Pinpoint the cell where the given text exists, returning its (x, y) midpoint coordinate. 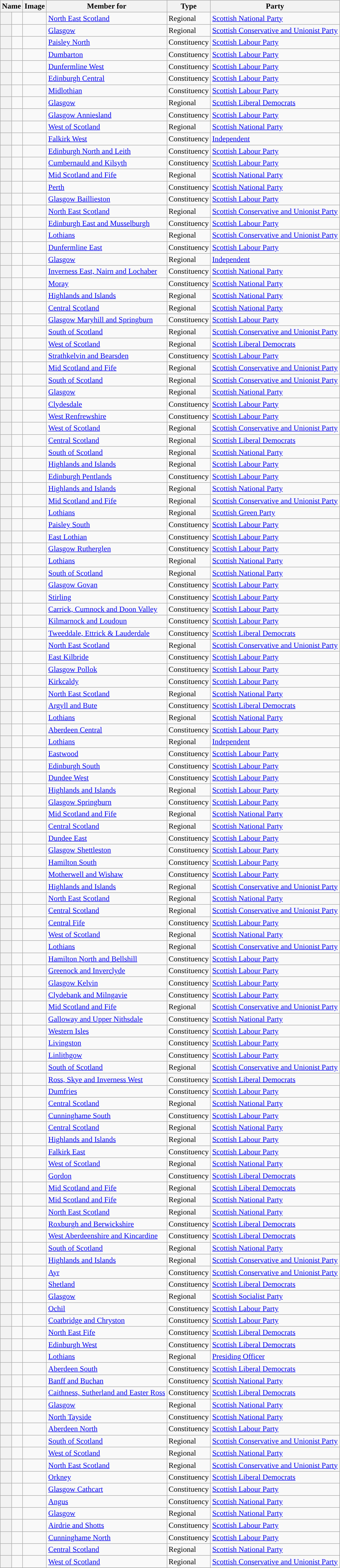
Glasgow Govan (107, 585)
Type (189, 6)
Tweeddale, Ettrick & Lauderdale (107, 633)
Edinburgh West (107, 1345)
Falkirk West (107, 139)
Cunninghame North (107, 1538)
Ayr (107, 1272)
Glasgow Rutherglen (107, 549)
Galloway and Upper Nithsdale (107, 1019)
Glasgow Baillieston (107, 199)
Glasgow Springburn (107, 802)
Motherwell and Wishaw (107, 874)
Western Isles (107, 1031)
Hamilton North and Bellshill (107, 959)
Member for (107, 6)
Edinburgh North and Leith (107, 151)
Hamilton South (107, 862)
Edinburgh Central (107, 79)
Glasgow Kelvin (107, 983)
Aberdeen South (107, 1369)
Roxburgh and Berwickshire (107, 1224)
Edinburgh South (107, 766)
Presiding Officer (275, 1357)
Eastwood (107, 754)
Midlothian (107, 91)
Paisley North (107, 42)
Glasgow Cathcart (107, 1489)
Glasgow Maryhill and Springburn (107, 320)
Aberdeen North (107, 1429)
Glasgow Anniesland (107, 115)
West Aberdeenshire and Kincardine (107, 1236)
Strathkelvin and Bearsden (107, 356)
Moray (107, 284)
Orkney (107, 1477)
Banff and Buchan (107, 1381)
Scottish Socialist Party (275, 1296)
Edinburgh East and Musselburgh (107, 223)
Shetland (107, 1284)
Gordon (107, 1176)
Kirkcaldy (107, 681)
Central Fife (107, 923)
East Lothian (107, 537)
Perth (107, 187)
Glasgow Pollok (107, 669)
Dumbarton (107, 54)
West Renfrewshire (107, 416)
Kilmarnock and Loudoun (107, 621)
Clydesdale (107, 404)
Dumfries (107, 1091)
Coatbridge and Chryston (107, 1321)
Dunfermline East (107, 247)
Stirling (107, 597)
Image (35, 6)
Dundee West (107, 778)
Clydebank and Milngavie (107, 995)
Angus (107, 1501)
Scottish Green Party (275, 513)
North Tayside (107, 1417)
Ochil (107, 1309)
East Kilbride (107, 657)
Dunfermline West (107, 67)
Ross, Skye and Inverness West (107, 1079)
Carrick, Cumnock and Doon Valley (107, 609)
Airdrie and Shotts (107, 1526)
Paisley South (107, 525)
Cunninghame South (107, 1115)
Inverness East, Nairn and Lochaber (107, 271)
Dundee East (107, 838)
Cumbernauld and Kilsyth (107, 163)
Edinburgh Pentlands (107, 476)
Glasgow Shettleston (107, 850)
Caithness, Sutherland and Easter Ross (107, 1393)
Falkirk East (107, 1152)
Greenock and Inverclyde (107, 971)
Name (11, 6)
North East Fife (107, 1333)
Aberdeen Central (107, 730)
Livingston (107, 1043)
Linlithgow (107, 1055)
Party (275, 6)
Argyll and Bute (107, 705)
